From the cell containing the given text, extract its center point as [X, Y] coordinate. 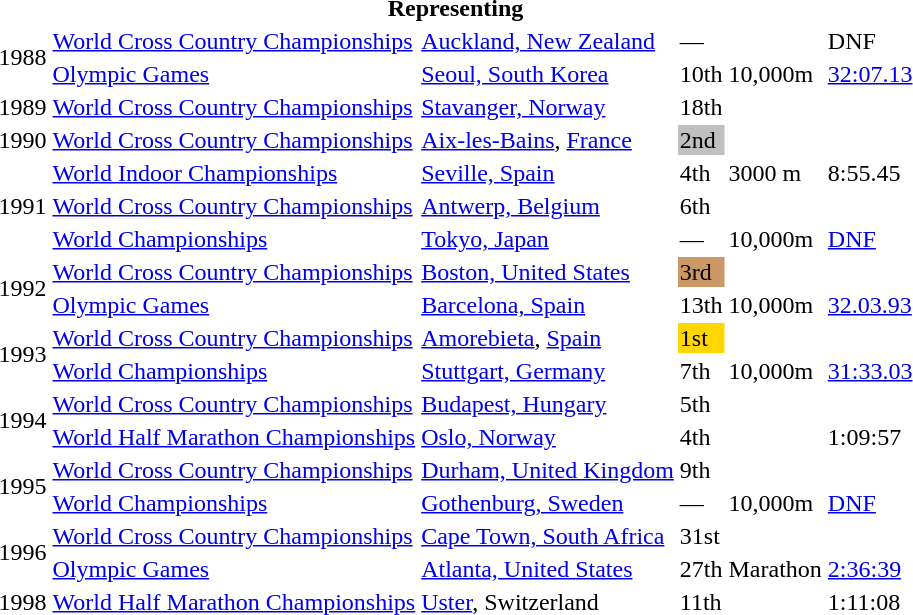
Seoul, South Korea [548, 74]
Cape Town, South Africa [548, 536]
10th [701, 74]
Stuttgart, Germany [548, 371]
18th [701, 107]
Oslo, Norway [548, 437]
Gothenburg, Sweden [548, 503]
27th [701, 569]
9th [701, 470]
Stavanger, Norway [548, 107]
13th [701, 305]
1st [701, 338]
Auckland, New Zealand [548, 41]
Boston, United States [548, 272]
3000 m [775, 173]
Amorebieta, Spain [548, 338]
World Half Marathon Championships [234, 437]
Antwerp, Belgium [548, 206]
Marathon [775, 569]
3rd [701, 272]
Seville, Spain [548, 173]
31st [701, 536]
World Indoor Championships [234, 173]
6th [701, 206]
Aix-les-Bains, France [548, 140]
Tokyo, Japan [548, 239]
Atlanta, United States [548, 569]
5th [701, 404]
Durham, United Kingdom [548, 470]
7th [701, 371]
Budapest, Hungary [548, 404]
Barcelona, Spain [548, 305]
2nd [701, 140]
